From the cell containing the given text, extract its center point as [X, Y] coordinate. 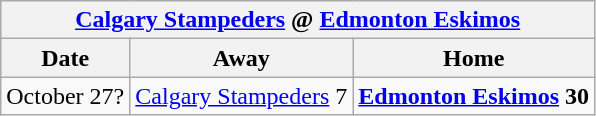
October 27? [66, 96]
Home [474, 58]
Calgary Stampeders 7 [242, 96]
Edmonton Eskimos 30 [474, 96]
Away [242, 58]
Date [66, 58]
Calgary Stampeders @ Edmonton Eskimos [298, 20]
